Scan for the cell matching the given text and deliver its (X, Y) coordinate at center. 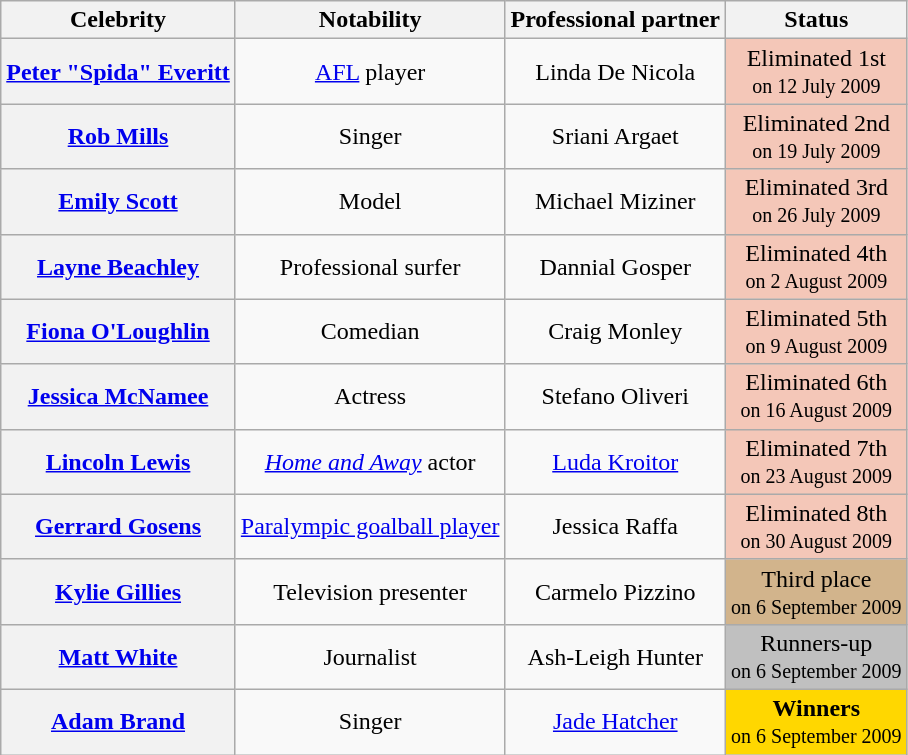
Journalist (370, 656)
Ash-Leigh Hunter (616, 656)
Matt White (118, 656)
Professional surfer (370, 266)
Winnerson 6 September 2009 (817, 722)
Adam Brand (118, 722)
Comedian (370, 332)
Dannial Gosper (616, 266)
Layne Beachley (118, 266)
Eliminated 8thon 30 August 2009 (817, 526)
Fiona O'Loughlin (118, 332)
Celebrity (118, 20)
Eliminated 3rdon 26 July 2009 (817, 202)
Eliminated 6thon 16 August 2009 (817, 396)
Carmelo Pizzino (616, 592)
Status (817, 20)
Paralympic goalball player (370, 526)
Eliminated 5thon 9 August 2009 (817, 332)
Gerrard Gosens (118, 526)
Jessica McNamee (118, 396)
Television presenter (370, 592)
Eliminated 2ndon 19 July 2009 (817, 136)
Eliminated 7thon 23 August 2009 (817, 462)
Eliminated 4thon 2 August 2009 (817, 266)
Professional partner (616, 20)
Rob Mills (118, 136)
Linda De Nicola (616, 72)
Craig Monley (616, 332)
Eliminated 1ston 12 July 2009 (817, 72)
Actress (370, 396)
Stefano Oliveri (616, 396)
Sriani Argaet (616, 136)
Emily Scott (118, 202)
Home and Away actor (370, 462)
Model (370, 202)
Luda Kroitor (616, 462)
Lincoln Lewis (118, 462)
Michael Miziner (616, 202)
Kylie Gillies (118, 592)
Jessica Raffa (616, 526)
Third placeon 6 September 2009 (817, 592)
Peter "Spida" Everitt (118, 72)
Notability (370, 20)
Jade Hatcher (616, 722)
Runners-upon 6 September 2009 (817, 656)
AFL player (370, 72)
